Identify which cell holds the provided text, then report its [x, y] central coordinate. 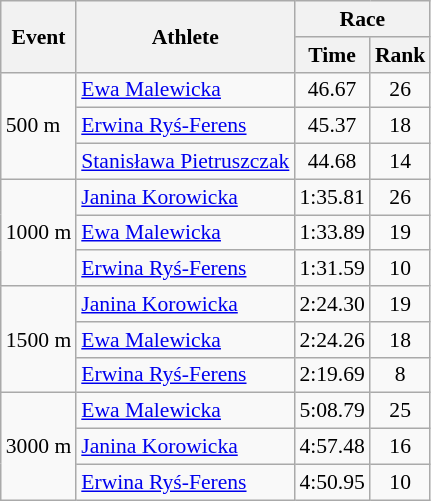
2:19.69 [332, 375]
1:31.59 [332, 269]
2:24.26 [332, 340]
Race [362, 19]
Event [38, 36]
46.67 [332, 90]
5:08.79 [332, 411]
4:57.48 [332, 447]
1000 m [38, 232]
3000 m [38, 446]
500 m [38, 126]
4:50.95 [332, 482]
Athlete [185, 36]
45.37 [332, 126]
1:35.81 [332, 197]
44.68 [332, 162]
8 [400, 375]
Time [332, 55]
Rank [400, 55]
1500 m [38, 340]
Stanisława Pietruszczak [185, 162]
25 [400, 411]
2:24.30 [332, 304]
14 [400, 162]
16 [400, 447]
1:33.89 [332, 233]
